Determine the (x, y) coordinate at the center of the cell enclosing the given text.  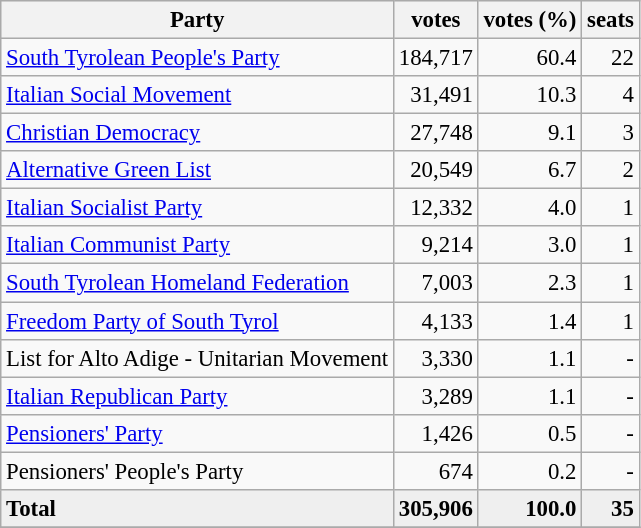
3 (610, 133)
4 (610, 95)
3.0 (530, 245)
Christian Democracy (198, 133)
2 (610, 170)
6.7 (530, 170)
60.4 (530, 58)
Italian Communist Party (198, 245)
Italian Republican Party (198, 396)
12,332 (436, 208)
South Tyrolean People's Party (198, 58)
0.2 (530, 471)
3,330 (436, 358)
35 (610, 509)
0.5 (530, 433)
10.3 (530, 95)
20,549 (436, 170)
Italian Social Movement (198, 95)
Freedom Party of South Tyrol (198, 321)
4.0 (530, 208)
27,748 (436, 133)
Party (198, 20)
Alternative Green List (198, 170)
Pensioners' People's Party (198, 471)
31,491 (436, 95)
22 (610, 58)
9.1 (530, 133)
Italian Socialist Party (198, 208)
2.3 (530, 283)
7,003 (436, 283)
South Tyrolean Homeland Federation (198, 283)
1,426 (436, 433)
9,214 (436, 245)
seats (610, 20)
1.4 (530, 321)
4,133 (436, 321)
Total (198, 509)
674 (436, 471)
100.0 (530, 509)
votes (436, 20)
Pensioners' Party (198, 433)
184,717 (436, 58)
3,289 (436, 396)
List for Alto Adige - Unitarian Movement (198, 358)
305,906 (436, 509)
votes (%) (530, 20)
